For the text-containing cell, return its midpoint in [x, y] coordinate format. 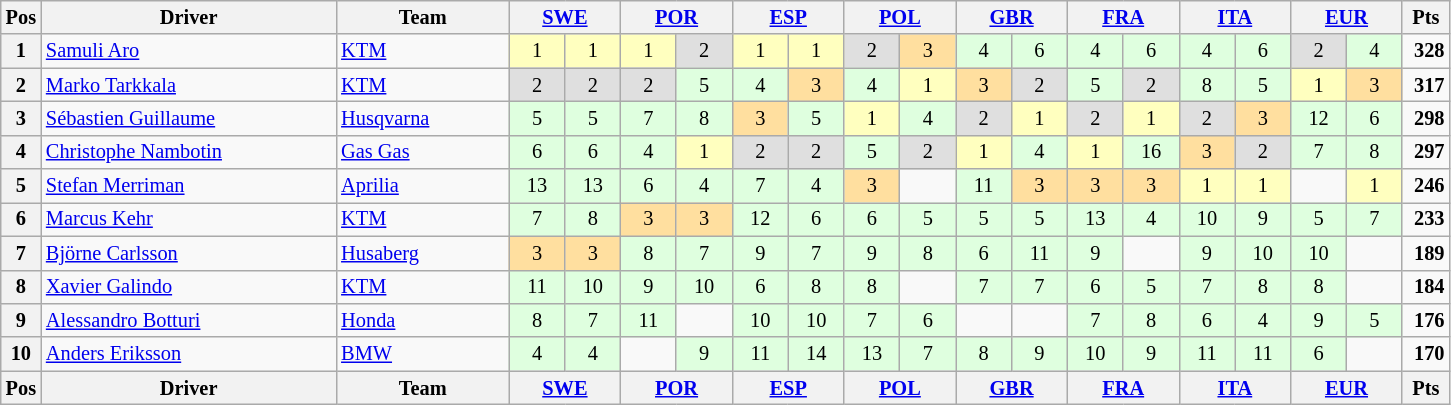
Marcus Kehr [188, 219]
16 [1151, 152]
Anders Eriksson [188, 354]
328 [1426, 51]
184 [1426, 287]
189 [1426, 253]
317 [1426, 85]
Björne Carlsson [188, 253]
Stefan Merriman [188, 186]
297 [1426, 152]
176 [1426, 320]
Gas Gas [422, 152]
14 [816, 354]
BMW [422, 354]
Honda [422, 320]
Samuli Aro [188, 51]
Marko Tarkkala [188, 85]
Aprilia [422, 186]
170 [1426, 354]
298 [1426, 118]
233 [1426, 219]
Sébastien Guillaume [188, 118]
246 [1426, 186]
Husaberg [422, 253]
Husqvarna [422, 118]
Alessandro Botturi [188, 320]
Christophe Nambotin [188, 152]
Xavier Galindo [188, 287]
